Output the (X, Y) coordinate of the center of the cell containing the given text.  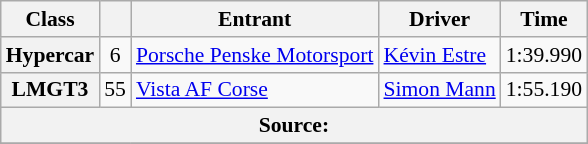
Kévin Estre (439, 55)
Vista AF Corse (255, 90)
LMGT3 (50, 90)
Time (544, 19)
55 (115, 90)
Hypercar (50, 55)
Simon Mann (439, 90)
Class (50, 19)
Porsche Penske Motorsport (255, 55)
6 (115, 55)
Source: (294, 126)
Driver (439, 19)
Entrant (255, 19)
1:55.190 (544, 90)
1:39.990 (544, 55)
